For the text-containing cell, return its midpoint in (x, y) coordinate format. 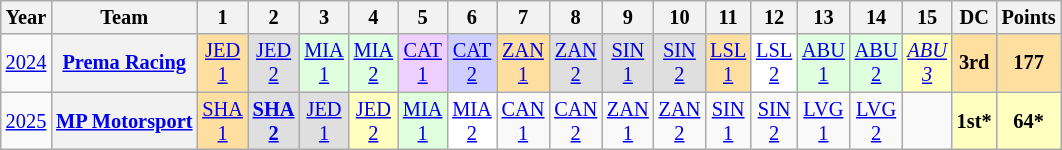
2024 (26, 63)
13 (824, 17)
2025 (26, 121)
SHA2 (274, 121)
CAT1 (422, 63)
12 (774, 17)
ABU2 (876, 63)
SHA1 (222, 121)
LVG2 (876, 121)
5 (422, 17)
177 (1029, 63)
1 (222, 17)
LSL2 (774, 63)
2 (274, 17)
10 (680, 17)
11 (728, 17)
8 (576, 17)
Team (124, 17)
64* (1029, 121)
15 (926, 17)
Points (1029, 17)
MP Motorsport (124, 121)
DC (974, 17)
ABU1 (824, 63)
6 (472, 17)
ABU3 (926, 63)
3rd (974, 63)
7 (524, 17)
9 (628, 17)
3 (324, 17)
Year (26, 17)
CAT2 (472, 63)
4 (374, 17)
CAN2 (576, 121)
LVG1 (824, 121)
14 (876, 17)
1st* (974, 121)
LSL1 (728, 63)
Prema Racing (124, 63)
CAN1 (524, 121)
